Capture the cell that displays the provided text and extract its (x, y) central coordinate. 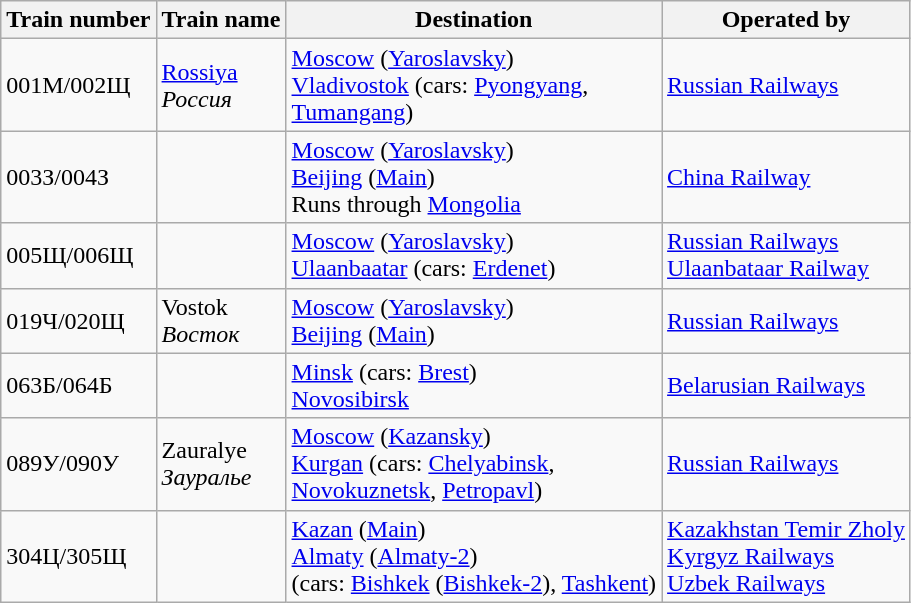
China Railway (786, 177)
Kazan (Main) Almaty (Almaty-2)(cars: Bishkek (Bishkek-2), Tashkent) (474, 556)
304Ц/305Щ (78, 556)
Train number (78, 20)
Operated by (786, 20)
Zauralye Зауралье (221, 464)
001М/002Щ (78, 85)
Moscow (Yaroslavsky) Vladivostok (cars: Pyongyang, Tumangang) (474, 85)
003З/004З (78, 177)
005Щ/006Щ (78, 256)
Destination (474, 20)
089У/090У (78, 464)
Moscow (Kazansky) Kurgan (cars: Chelyabinsk, Novokuznetsk, Petropavl) (474, 464)
Vostok Восток (221, 320)
Moscow (Yaroslavsky) Beijing (Main)Runs through Mongolia (474, 177)
Moscow (Yaroslavsky) Beijing (Main) (474, 320)
Rossiya Россия (221, 85)
Kazakhstan Temir Zholy Kyrgyz Railways Uzbek Railways (786, 556)
Russian Railways Ulaanbataar Railway (786, 256)
Belarusian Railways (786, 386)
019Ч/020Щ (78, 320)
Train name (221, 20)
063Б/064Б (78, 386)
Minsk (cars: Brest) Novosibirsk (474, 386)
Moscow (Yaroslavsky) Ulaanbaatar (cars: Erdenet) (474, 256)
